Search for the cell housing the specified text and yield its [X, Y] center coordinate. 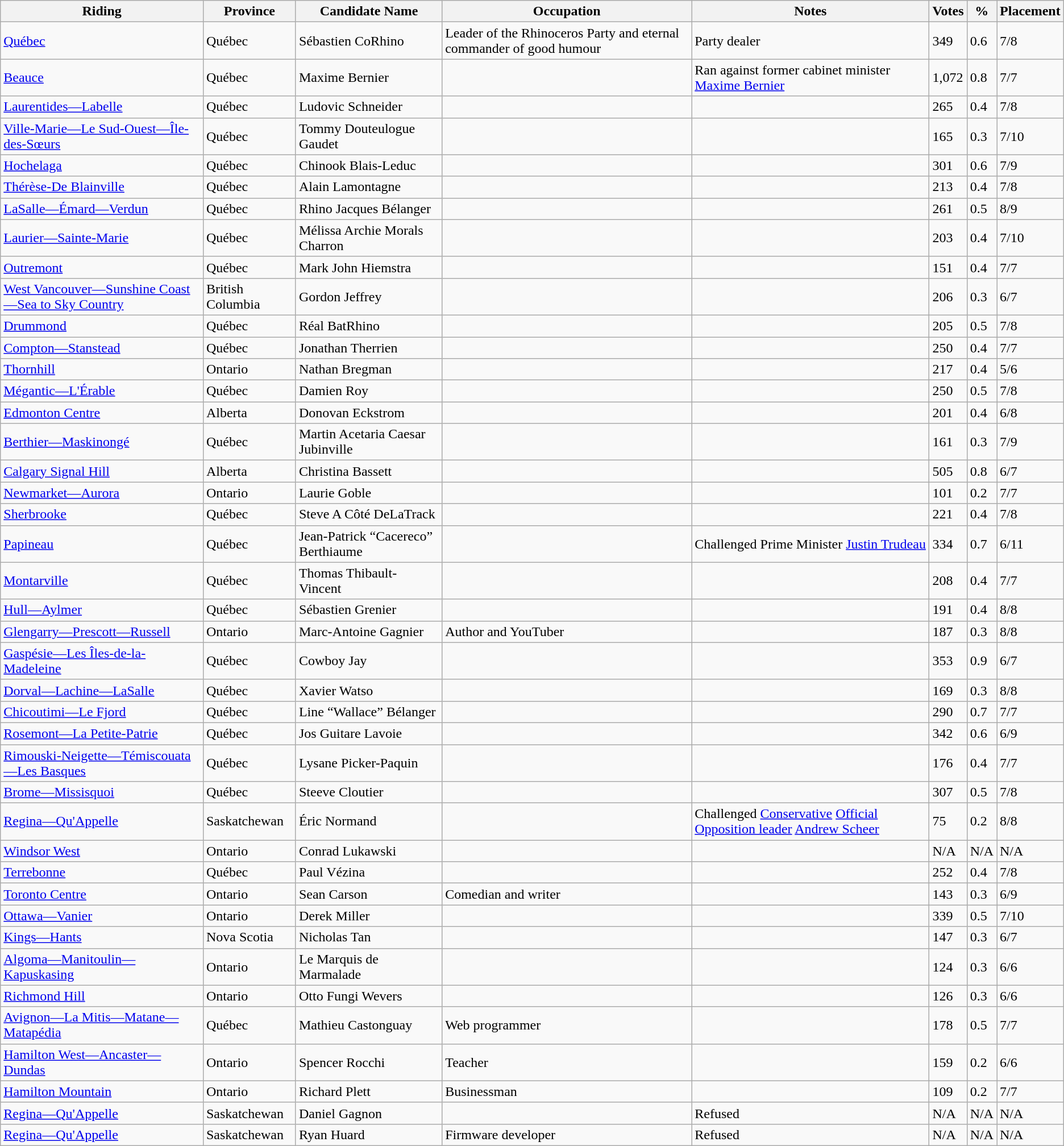
Hamilton Mountain [102, 1091]
British Columbia [249, 297]
5/6 [1030, 369]
505 [948, 471]
161 [948, 442]
206 [948, 297]
Firmware developer [567, 1135]
8/9 [1030, 209]
261 [948, 209]
349 [948, 41]
Sean Carson [368, 894]
Notes [811, 11]
Leader of the Rhinoceros Party and eternal commander of good humour [567, 41]
Province [249, 11]
Glengarry—Prescott—Russell [102, 632]
Spencer Rocchi [368, 1062]
334 [948, 543]
Le Marquis de Marmalade [368, 966]
252 [948, 873]
Algoma—Manitoulin—Kapuskasing [102, 966]
Newmarket—Aurora [102, 493]
213 [948, 187]
Candidate Name [368, 11]
Sébastien Grenier [368, 610]
176 [948, 763]
Placement [1030, 11]
Outremont [102, 267]
217 [948, 369]
Jonathan Therrien [368, 347]
Riding [102, 11]
Hochelaga [102, 165]
Hamilton West—Ancaster—Dundas [102, 1062]
Sherbrooke [102, 514]
Marc-Antoine Gagnier [368, 632]
Avignon—La Mitis—Matane—Matapédia [102, 1025]
290 [948, 712]
6/11 [1030, 543]
Windsor West [102, 851]
Jean-Patrick “Cacereco” Berthiaume [368, 543]
Challenged Conservative Official Opposition leader Andrew Scheer [811, 822]
Calgary Signal Hill [102, 471]
Challenged Prime Minister Justin Trudeau [811, 543]
Hull—Aylmer [102, 610]
159 [948, 1062]
208 [948, 581]
Réal BatRhino [368, 326]
221 [948, 514]
Conrad Lukawski [368, 851]
187 [948, 632]
Party dealer [811, 41]
Drummond [102, 326]
Compton—Stanstead [102, 347]
307 [948, 792]
Brome—Missisquoi [102, 792]
Mélissa Archie Morals Charron [368, 238]
Richmond Hill [102, 996]
Christina Bassett [368, 471]
Beauce [102, 77]
Gaspésie—Les Îles-de-la-Madeleine [102, 661]
Derek Miller [368, 916]
Web programmer [567, 1025]
Berthier—Maskinongé [102, 442]
Damien Roy [368, 391]
Alain Lamontagne [368, 187]
109 [948, 1091]
Otto Fungi Wevers [368, 996]
Edmonton Centre [102, 413]
Ran against former cabinet minister Maxime Bernier [811, 77]
Rosemont—La Petite-Patrie [102, 733]
203 [948, 238]
Rimouski-Neigette—Témiscouata—Les Basques [102, 763]
Ottawa—Vanier [102, 916]
Maxime Bernier [368, 77]
1,072 [948, 77]
Laurier—Sainte-Marie [102, 238]
Mégantic—L'Érable [102, 391]
Papineau [102, 543]
Richard Plett [368, 1091]
Businessman [567, 1091]
169 [948, 690]
Votes [948, 11]
201 [948, 413]
Steeve Cloutier [368, 792]
West Vancouver—Sunshine Coast—Sea to Sky Country [102, 297]
Kings—Hants [102, 937]
Laurie Goble [368, 493]
143 [948, 894]
Mark John Hiemstra [368, 267]
165 [948, 136]
Daniel Gagnon [368, 1113]
Rhino Jacques Bélanger [368, 209]
Teacher [567, 1062]
Nathan Bregman [368, 369]
265 [948, 107]
Paul Vézina [368, 873]
342 [948, 733]
Ryan Huard [368, 1135]
Donovan Eckstrom [368, 413]
Ludovic Schneider [368, 107]
Nicholas Tan [368, 937]
Toronto Centre [102, 894]
LaSalle—Émard—Verdun [102, 209]
Mathieu Castonguay [368, 1025]
191 [948, 610]
Terrebonne [102, 873]
% [982, 11]
147 [948, 937]
301 [948, 165]
Chinook Blais-Leduc [368, 165]
Sébastien CoRhino [368, 41]
75 [948, 822]
Xavier Watso [368, 690]
Steve A Côté DeLaTrack [368, 514]
6/8 [1030, 413]
Occupation [567, 11]
Montarville [102, 581]
126 [948, 996]
151 [948, 267]
Ville-Marie—Le Sud-Ouest—Île-des-Sœurs [102, 136]
339 [948, 916]
Martin Acetaria Caesar Jubinville [368, 442]
Éric Normand [368, 822]
Chicoutimi—Le Fjord [102, 712]
178 [948, 1025]
Jos Guitare Lavoie [368, 733]
124 [948, 966]
Laurentides—Labelle [102, 107]
Nova Scotia [249, 937]
Thomas Thibault-Vincent [368, 581]
205 [948, 326]
353 [948, 661]
Thornhill [102, 369]
Lysane Picker-Paquin [368, 763]
Cowboy Jay [368, 661]
Thérèse-De Blainville [102, 187]
Gordon Jeffrey [368, 297]
Line “Wallace” Bélanger [368, 712]
Comedian and writer [567, 894]
0.9 [982, 661]
Dorval—Lachine—LaSalle [102, 690]
Author and YouTuber [567, 632]
Tommy Douteulogue Gaudet [368, 136]
101 [948, 493]
